Return the (X, Y) coordinate for the center point of the cell that contains the specified text.  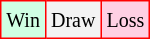
Loss (126, 20)
Win (24, 20)
Draw (72, 20)
